From the cell containing the given text, extract its center point as (x, y) coordinate. 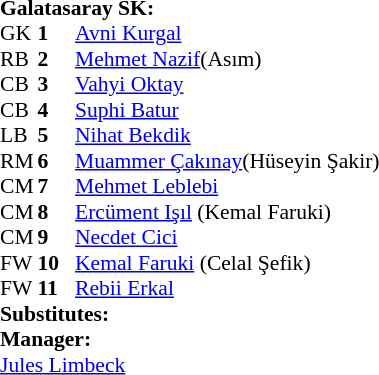
RB (19, 59)
4 (57, 110)
9 (57, 237)
11 (57, 289)
3 (57, 85)
7 (57, 187)
1 (57, 33)
5 (57, 135)
2 (57, 59)
8 (57, 212)
10 (57, 263)
GK (19, 33)
LB (19, 135)
6 (57, 161)
RM (19, 161)
